Scan for the cell matching the given text and deliver its (x, y) coordinate at center. 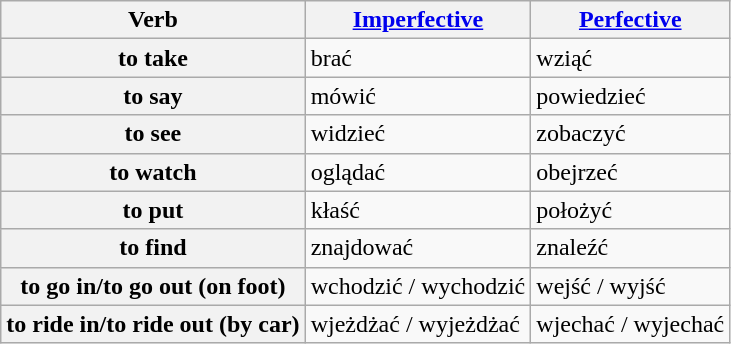
to put (153, 210)
to see (153, 134)
powiedzieć (630, 96)
wejść / wyjść (630, 286)
to watch (153, 172)
zobaczyć (630, 134)
to take (153, 58)
Verb (153, 20)
znaleźć (630, 248)
Perfective (630, 20)
to say (153, 96)
wchodzić / wychodzić (418, 286)
to go in/to go out (on foot) (153, 286)
to ride in/to ride out (by car) (153, 324)
wjeżdżać / wyjeżdżać (418, 324)
obejrzeć (630, 172)
wziąć (630, 58)
widzieć (418, 134)
brać (418, 58)
Imperfective (418, 20)
wjechać / wyjechać (630, 324)
położyć (630, 210)
oglądać (418, 172)
znajdować (418, 248)
kłaść (418, 210)
mówić (418, 96)
to find (153, 248)
